Provide the [X, Y] coordinate of the cell's center where the given text is located.  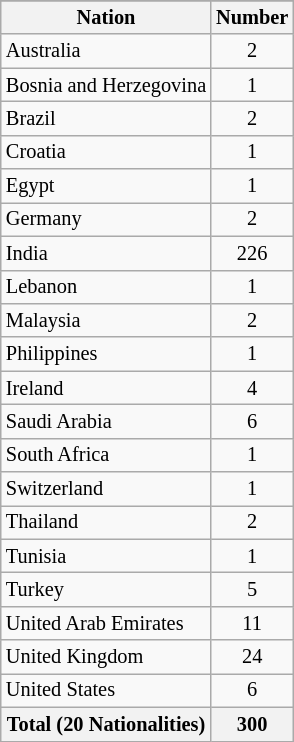
Croatia [106, 152]
Turkey [106, 590]
India [106, 253]
Ireland [106, 388]
Nation [106, 18]
United Arab Emirates [106, 624]
Thailand [106, 523]
Switzerland [106, 489]
Brazil [106, 119]
226 [252, 253]
South Africa [106, 455]
24 [252, 657]
Saudi Arabia [106, 422]
Total (20 Nationalities) [106, 725]
United States [106, 691]
Number [252, 18]
5 [252, 590]
United Kingdom [106, 657]
Australia [106, 51]
4 [252, 388]
Bosnia and Herzegovina [106, 85]
Malaysia [106, 321]
Germany [106, 220]
11 [252, 624]
Lebanon [106, 287]
300 [252, 725]
Tunisia [106, 556]
Egypt [106, 186]
Philippines [106, 354]
